Find where the given text appears and provide that cell's center as [x, y] coordinate. 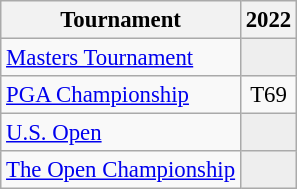
Masters Tournament [121, 58]
PGA Championship [121, 95]
U.S. Open [121, 133]
T69 [268, 95]
2022 [268, 20]
The Open Championship [121, 170]
Tournament [121, 20]
